Return the [x, y] coordinate for the center point of the cell that contains the specified text.  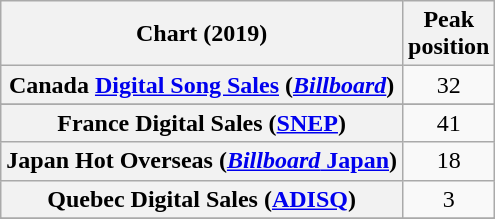
Peakposition [449, 34]
Japan Hot Overseas (Billboard Japan) [202, 161]
Chart (2019) [202, 34]
Canada Digital Song Sales (Billboard) [202, 85]
18 [449, 161]
41 [449, 123]
32 [449, 85]
Quebec Digital Sales (ADISQ) [202, 199]
France Digital Sales (SNEP) [202, 123]
3 [449, 199]
